Provide the (x, y) coordinate of the cell's center where the given text is located.  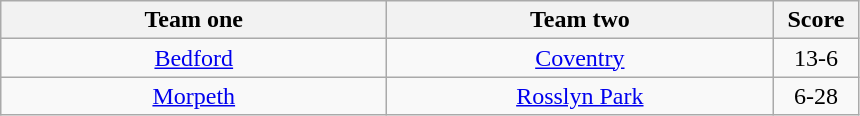
6-28 (816, 96)
Team two (580, 20)
Rosslyn Park (580, 96)
Morpeth (194, 96)
13-6 (816, 58)
Score (816, 20)
Coventry (580, 58)
Team one (194, 20)
Bedford (194, 58)
